Extract the (X, Y) coordinate from the center of the cell holding the provided text.  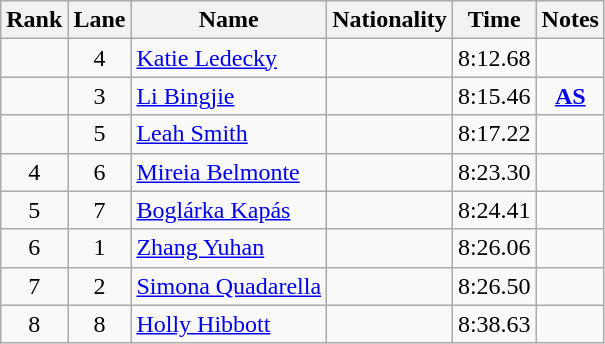
8:12.68 (494, 58)
Mireia Belmonte (229, 172)
8:17.22 (494, 134)
Lane (100, 20)
Holly Hibbott (229, 324)
Leah Smith (229, 134)
1 (100, 248)
8:23.30 (494, 172)
8:15.46 (494, 96)
2 (100, 286)
AS (570, 96)
Li Bingjie (229, 96)
Name (229, 20)
8:26.06 (494, 248)
8:26.50 (494, 286)
8:38.63 (494, 324)
Rank (34, 20)
Time (494, 20)
Notes (570, 20)
8:24.41 (494, 210)
Katie Ledecky (229, 58)
Zhang Yuhan (229, 248)
Nationality (390, 20)
3 (100, 96)
Simona Quadarella (229, 286)
Boglárka Kapás (229, 210)
